Output the (X, Y) coordinate of the center of the cell containing the given text.  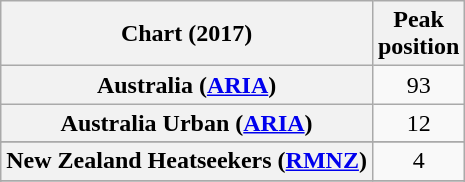
Peak position (418, 34)
12 (418, 123)
Australia Urban (ARIA) (187, 123)
Chart (2017) (187, 34)
New Zealand Heatseekers (RMNZ) (187, 161)
Australia (ARIA) (187, 85)
93 (418, 85)
4 (418, 161)
